Capture the cell that displays the provided text and extract its [X, Y] central coordinate. 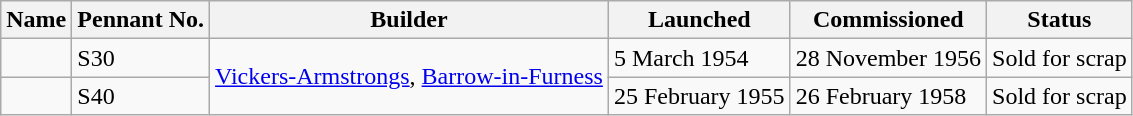
S30 [141, 58]
5 March 1954 [699, 58]
Vickers-Armstrongs, Barrow-in-Furness [410, 77]
Name [36, 20]
Launched [699, 20]
Commissioned [888, 20]
26 February 1958 [888, 96]
25 February 1955 [699, 96]
Pennant No. [141, 20]
S40 [141, 96]
28 November 1956 [888, 58]
Status [1060, 20]
Builder [410, 20]
